Return [x, y] of the center of cell containing provided text 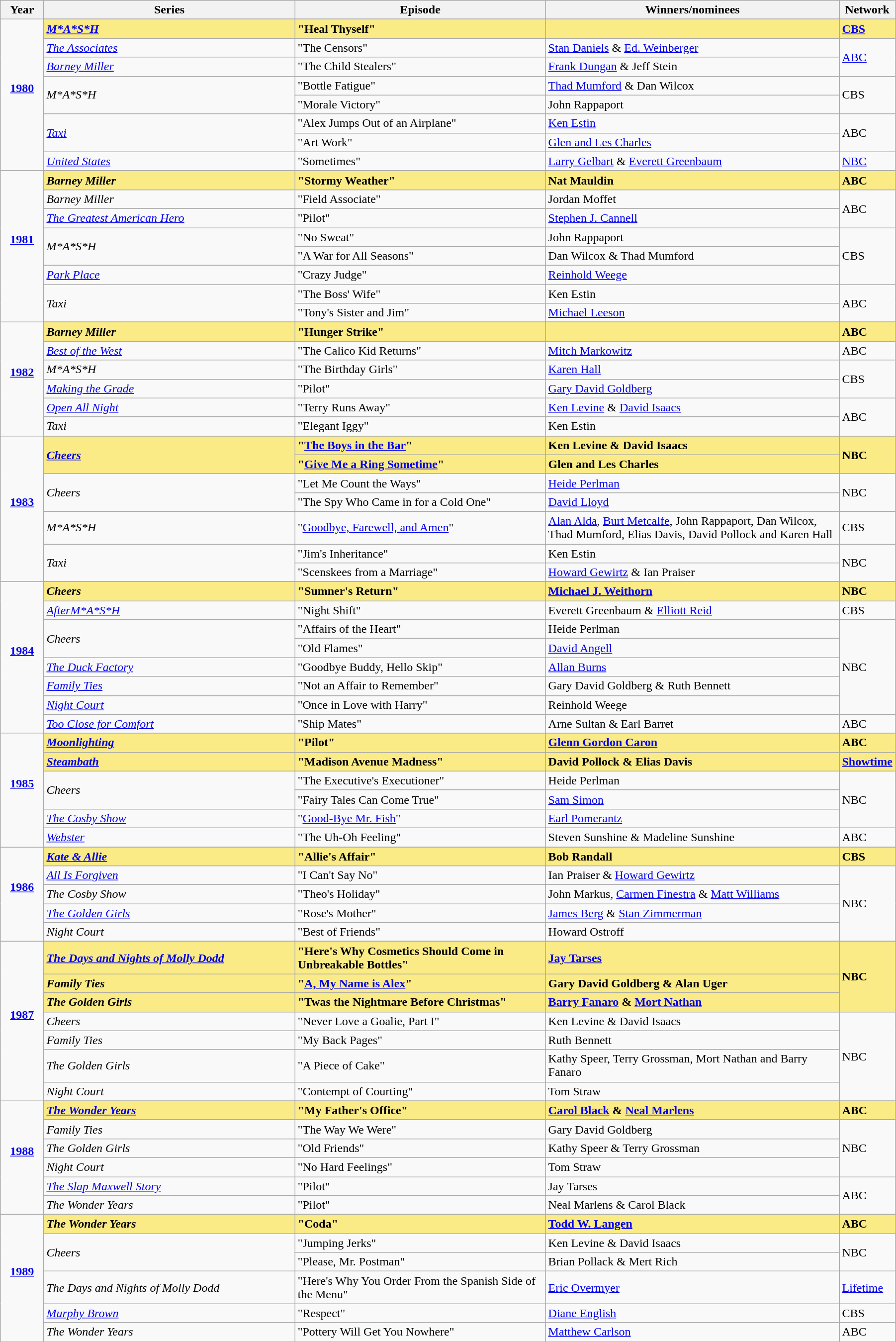
"Give Me a Ring Sometime" [420, 464]
Making the Grade [169, 388]
"Hunger Strike" [420, 332]
Jordan Moffet [692, 199]
Brian Pollack & Mert Rich [692, 1262]
John Markus, Carmen Finestra & Matt Williams [692, 894]
Series [169, 10]
"Heal Thyself" [420, 29]
Michael J. Weithorn [692, 591]
Best of the West [169, 351]
Neal Marlens & Carol Black [692, 1205]
Steambath [169, 762]
Network [867, 10]
Murphy Brown [169, 1313]
"Sometimes" [420, 161]
Frank Dungan & Jeff Stein [692, 67]
"Coda" [420, 1224]
"Theo's Holiday" [420, 894]
"My Back Pages" [420, 1040]
"Field Associate" [420, 199]
Episode [420, 10]
1983 [22, 508]
Kathy Speer, Terry Grossman, Mort Nathan and Barry Fanaro [692, 1065]
David Pollock & Elias Davis [692, 762]
"Art Work" [420, 142]
Michael Leeson [692, 313]
"Here's Why You Order From the Spanish Side of the Menu" [420, 1287]
David Lloyd [692, 502]
Thad Mumford & Dan Wilcox [692, 86]
1988 [22, 1157]
Open All Night [169, 407]
"I Can't Say No" [420, 875]
"Night Shift" [420, 610]
All Is Forgiven [169, 875]
"Tony's Sister and Jim" [420, 313]
"Crazy Judge" [420, 275]
James Berg & Stan Zimmerman [692, 913]
Todd W. Langen [692, 1224]
"Ship Mates" [420, 724]
Everett Greenbaum & Elliott Reid [692, 610]
"Old Flames" [420, 648]
"The Boys in the Bar" [420, 445]
"Madison Avenue Madness" [420, 762]
Mitch Markowitz [692, 351]
The Associates [169, 48]
1984 [22, 658]
1980 [22, 95]
1981 [22, 246]
Sam Simon [692, 799]
Moonlighting [169, 743]
Bob Randall [692, 856]
"The Spy Who Came in for a Cold One" [420, 502]
Kate & Allie [169, 856]
Carol Black & Neal Marlens [692, 1110]
Glenn Gordon Caron [692, 743]
"The Uh-Oh Feeling" [420, 837]
Howard Gewirtz & Ian Praiser [692, 573]
"Elegant Iggy" [420, 426]
Karen Hall [692, 370]
"Fairy Tales Can Come True" [420, 799]
"Goodbye Buddy, Hello Skip" [420, 667]
Ian Praiser & Howard Gewirtz [692, 875]
"Good-Bye Mr. Fish" [420, 818]
Gary David Goldberg & Alan Uger [692, 983]
1989 [22, 1278]
Park Place [169, 275]
"Let Me Count the Ways" [420, 483]
Too Close for Comfort [169, 724]
"Best of Friends" [420, 932]
Showtime [867, 762]
Webster [169, 837]
Lifetime [867, 1287]
"Not an Affair to Remember" [420, 686]
Steven Sunshine & Madeline Sunshine [692, 837]
Kathy Speer & Terry Grossman [692, 1148]
1982 [22, 379]
"Scenskees from a Marriage" [420, 573]
"Pottery Will Get You Nowhere" [420, 1332]
The Duck Factory [169, 667]
Stan Daniels & Ed. Weinberger [692, 48]
"The Birthday Girls" [420, 370]
"Here's Why Cosmetics Should Come in Unbreakable Bottles" [420, 958]
"Old Friends" [420, 1148]
Howard Ostroff [692, 932]
"Never Love a Goalie, Part I" [420, 1021]
Barry Fanaro & Mort Nathan [692, 1002]
"Rose's Mother" [420, 913]
"Terry Runs Away" [420, 407]
"Affairs of the Heart" [420, 629]
"A Piece of Cake" [420, 1065]
"No Sweat" [420, 237]
"A War for All Seasons" [420, 256]
1987 [22, 1021]
Larry Gelbart & Everett Greenbaum [692, 161]
"Goodbye, Farewell, and Amen" [420, 527]
"Jim's Inheritance" [420, 554]
"The Executive's Executioner" [420, 780]
"Please, Mr. Postman" [420, 1262]
"No Hard Feelings" [420, 1167]
"A, My Name is Alex" [420, 983]
Diane English [692, 1313]
Alan Alda, Burt Metcalfe, John Rappaport, Dan Wilcox, Thad Mumford, Elias Davis, David Pollock and Karen Hall [692, 527]
"Respect" [420, 1313]
"The Boss' Wife" [420, 294]
Stephen J. Cannell [692, 218]
"The Way We Were" [420, 1129]
Ruth Bennett [692, 1040]
Allan Burns [692, 667]
"My Father's Office" [420, 1110]
Dan Wilcox & Thad Mumford [692, 256]
"The Child Stealers" [420, 67]
"Alex Jumps Out of an Airplane" [420, 123]
1985 [22, 790]
1986 [22, 894]
United States [169, 161]
"Once in Love with Harry" [420, 705]
The Greatest American Hero [169, 218]
"Allie's Affair" [420, 856]
David Angell [692, 648]
Eric Overmyer [692, 1287]
"Sumner's Return" [420, 591]
"Morale Victory" [420, 104]
"Contempt of Courting" [420, 1091]
Matthew Carlson [692, 1332]
Gary David Goldberg & Ruth Bennett [692, 686]
The Slap Maxwell Story [169, 1186]
Nat Mauldin [692, 180]
Arne Sultan & Earl Barret [692, 724]
"The Censors" [420, 48]
"The Calico Kid Returns" [420, 351]
Winners/nominees [692, 10]
"Twas the Nightmare Before Christmas" [420, 1002]
"Stormy Weather" [420, 180]
AfterM*A*S*H [169, 610]
"Bottle Fatigue" [420, 86]
Earl Pomerantz [692, 818]
Year [22, 10]
"Jumping Jerks" [420, 1243]
